Locate the cell with the specified text and output its (x, y) center coordinate. 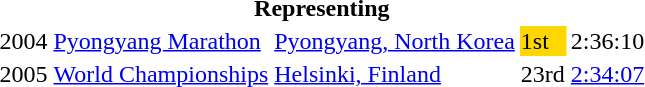
1st (542, 41)
Pyongyang Marathon (161, 41)
2:36:10 (607, 41)
Pyongyang, North Korea (395, 41)
